Find where the given text appears and provide that cell's center as (x, y) coordinate. 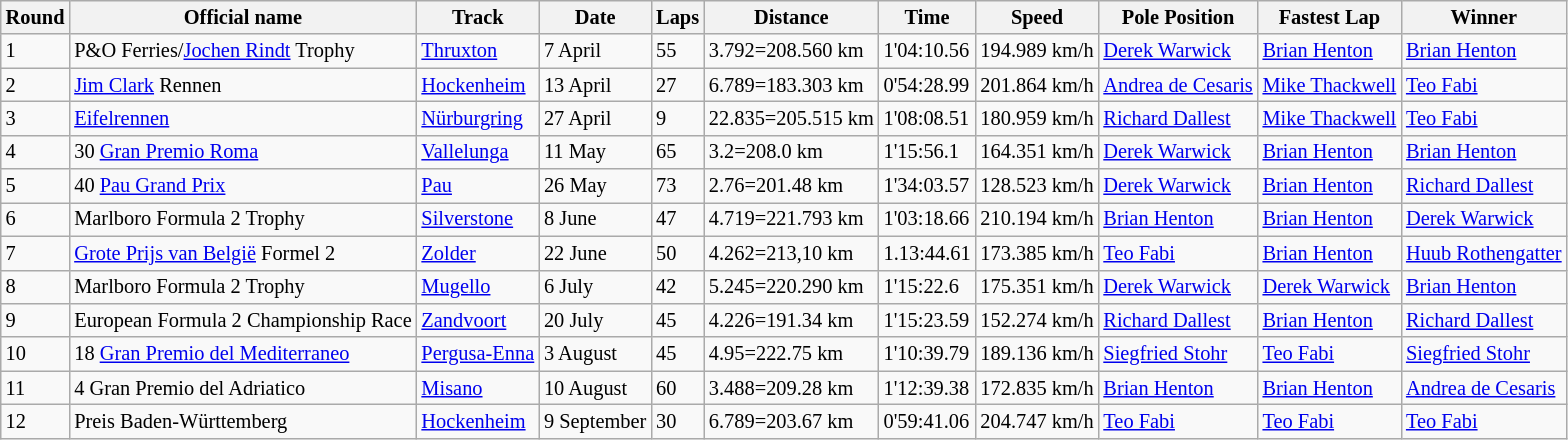
Silverstone (478, 219)
201.864 km/h (1038, 85)
180.959 km/h (1038, 118)
30 Gran Premio Roma (242, 152)
11 (36, 388)
3.2=208.0 km (792, 152)
1'10:39.79 (928, 354)
Huub Rothengatter (1484, 253)
3.792=208.560 km (792, 51)
Pole Position (1178, 17)
8 (36, 287)
Fastest Lap (1330, 17)
Official name (242, 17)
6 (36, 219)
Eifelrennen (242, 118)
3 (36, 118)
4.95=222.75 km (792, 354)
1'15:56.1 (928, 152)
1'08:08.51 (928, 118)
Jim Clark Rennen (242, 85)
2 (36, 85)
6 July (595, 287)
1'34:03.57 (928, 186)
172.835 km/h (1038, 388)
Date (595, 17)
55 (678, 51)
European Formula 2 Championship Race (242, 320)
3.488=209.28 km (792, 388)
26 May (595, 186)
40 Pau Grand Prix (242, 186)
5.245=220.290 km (792, 287)
1.13:44.61 (928, 253)
60 (678, 388)
9 September (595, 421)
0'54:28.99 (928, 85)
47 (678, 219)
Vallelunga (478, 152)
Round (36, 17)
20 July (595, 320)
Thruxton (478, 51)
6.789=183.303 km (792, 85)
Distance (792, 17)
11 May (595, 152)
Track (478, 17)
Winner (1484, 17)
210.194 km/h (1038, 219)
194.989 km/h (1038, 51)
22.835=205.515 km (792, 118)
Time (928, 17)
10 August (595, 388)
Pau (478, 186)
Misano (478, 388)
27 April (595, 118)
73 (678, 186)
18 Gran Premio del Mediterraneo (242, 354)
1'15:22.6 (928, 287)
Pergusa-Enna (478, 354)
Mugello (478, 287)
4 (36, 152)
27 (678, 85)
1'04:10.56 (928, 51)
152.274 km/h (1038, 320)
204.747 km/h (1038, 421)
7 April (595, 51)
Zolder (478, 253)
10 (36, 354)
42 (678, 287)
1'15:23.59 (928, 320)
Zandvoort (478, 320)
12 (36, 421)
Nürburgring (478, 118)
Grote Prijs van België Formel 2 (242, 253)
50 (678, 253)
13 April (595, 85)
3 August (595, 354)
1'12:39.38 (928, 388)
Preis Baden-Württemberg (242, 421)
Speed (1038, 17)
7 (36, 253)
1 (36, 51)
30 (678, 421)
8 June (595, 219)
2.76=201.48 km (792, 186)
4.262=213,10 km (792, 253)
128.523 km/h (1038, 186)
22 June (595, 253)
164.351 km/h (1038, 152)
6.789=203.67 km (792, 421)
173.385 km/h (1038, 253)
Laps (678, 17)
1'03:18.66 (928, 219)
4.226=191.34 km (792, 320)
65 (678, 152)
5 (36, 186)
P&O Ferries/Jochen Rindt Trophy (242, 51)
4.719=221.793 km (792, 219)
189.136 km/h (1038, 354)
175.351 km/h (1038, 287)
4 Gran Premio del Adriatico (242, 388)
0'59:41.06 (928, 421)
